Pinpoint the cell where the given text exists, returning its (x, y) midpoint coordinate. 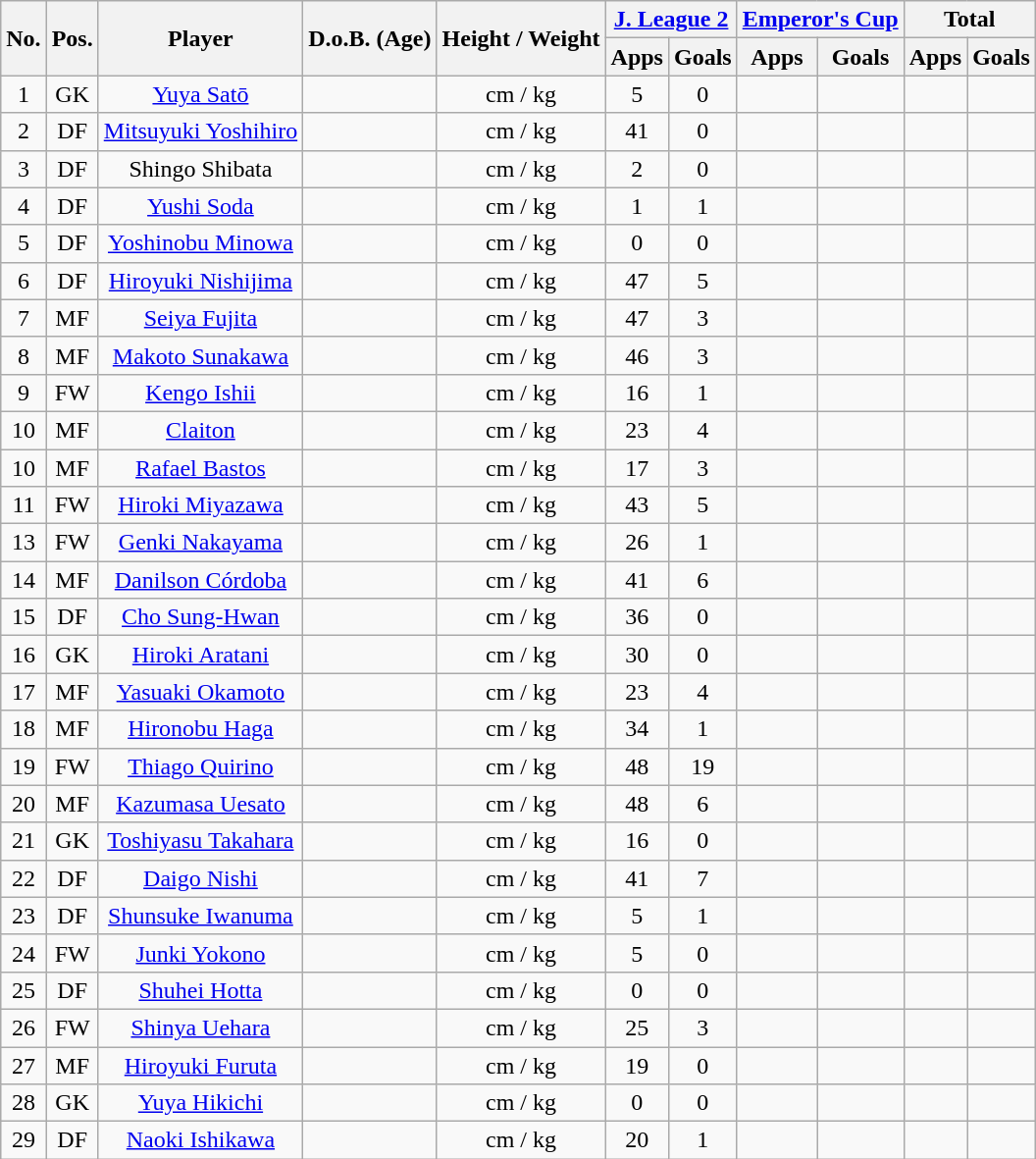
13 (24, 543)
11 (24, 505)
Kengo Ishii (200, 393)
24 (24, 953)
Yushi Soda (200, 206)
Yasuaki Okamoto (200, 692)
Cho Sung-Hwan (200, 617)
Rafael Bastos (200, 468)
Hiroki Aratani (200, 655)
Thiago Quirino (200, 766)
No. (24, 38)
34 (637, 729)
Claiton (200, 430)
Hironobu Haga (200, 729)
Naoki Ishikawa (200, 1140)
Yoshinobu Minowa (200, 243)
Daigo Nishi (200, 878)
J. League 2 (671, 20)
22 (24, 878)
30 (637, 655)
Shinya Uehara (200, 1027)
Seiya Fujita (200, 318)
46 (637, 355)
Shuhei Hotta (200, 990)
18 (24, 729)
Makoto Sunakawa (200, 355)
Shunsuke Iwanuma (200, 916)
Kazumasa Uesato (200, 804)
43 (637, 505)
Danilson Córdoba (200, 580)
8 (24, 355)
Hiroyuki Nishijima (200, 281)
Junki Yokono (200, 953)
36 (637, 617)
Toshiyasu Takahara (200, 841)
D.o.B. (Age) (370, 38)
21 (24, 841)
Emperor's Cup (820, 20)
27 (24, 1065)
Genki Nakayama (200, 543)
Yuya Hikichi (200, 1103)
Hiroyuki Furuta (200, 1065)
15 (24, 617)
28 (24, 1103)
Height / Weight (521, 38)
Yuya Satō (200, 94)
9 (24, 393)
Mitsuyuki Yoshihiro (200, 132)
Total (969, 20)
Player (200, 38)
Pos. (73, 38)
29 (24, 1140)
Shingo Shibata (200, 169)
Hiroki Miyazawa (200, 505)
14 (24, 580)
